Find where the given text appears and provide that cell's center as (x, y) coordinate. 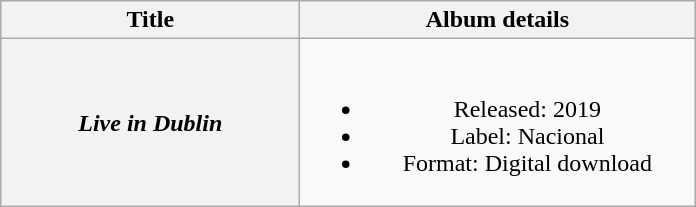
Title (150, 20)
Live in Dublin (150, 122)
Album details (498, 20)
Released: 2019Label: NacionalFormat: Digital download (498, 122)
